Return the (x, y) coordinate for the center point of the cell that contains the specified text.  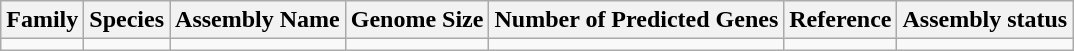
Reference (840, 20)
Genome Size (417, 20)
Assembly status (985, 20)
Number of Predicted Genes (636, 20)
Species (127, 20)
Family (42, 20)
Assembly Name (258, 20)
